Extract the (x, y) coordinate from the center of the cell holding the provided text.  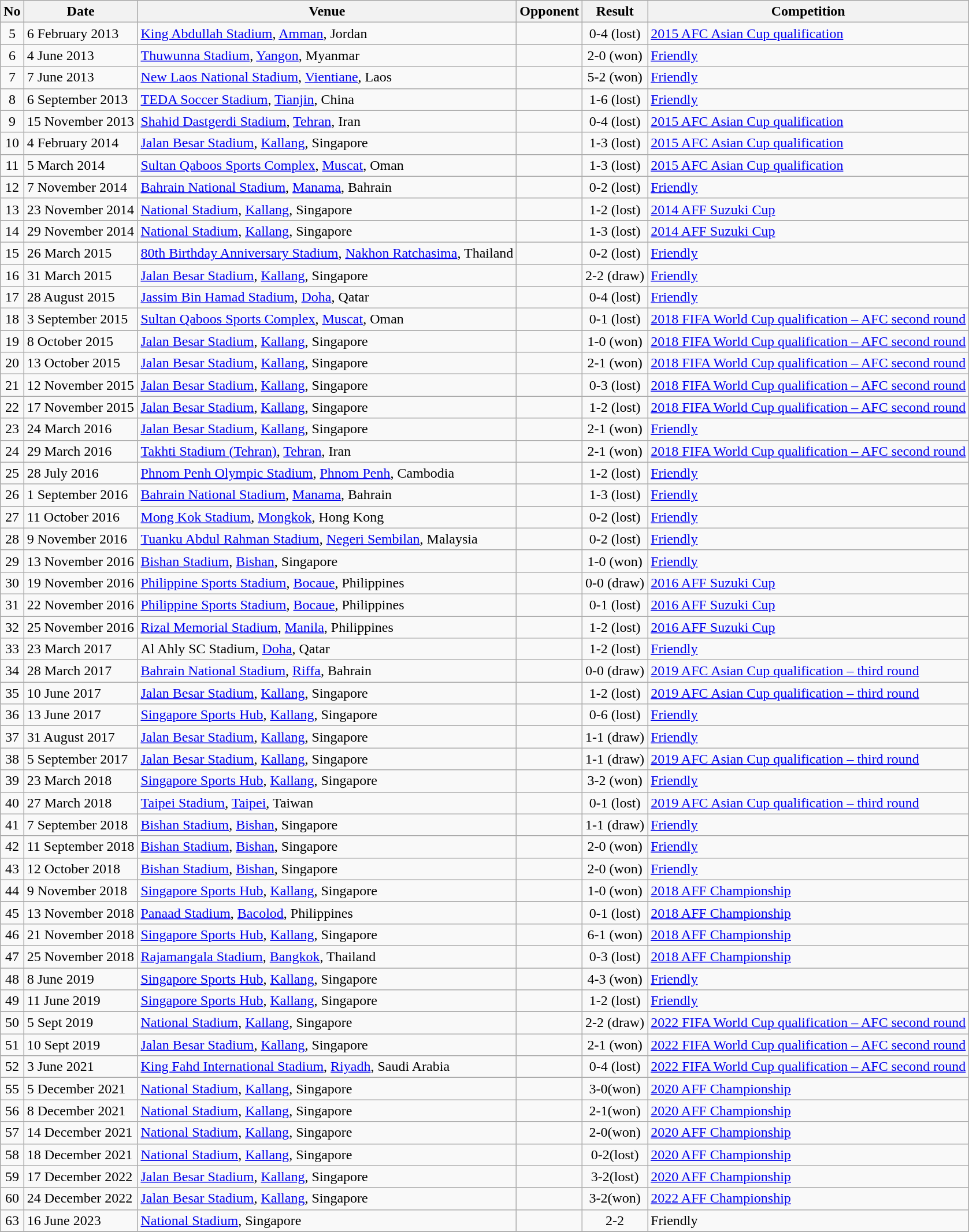
Jassim Bin Hamad Stadium, Doha, Qatar (327, 297)
4 June 2013 (81, 55)
6 (12, 55)
13 October 2015 (81, 363)
10 June 2017 (81, 693)
32 (12, 627)
46 (12, 935)
39 (12, 781)
21 November 2018 (81, 935)
9 November 2016 (81, 539)
45 (12, 913)
80th Birthday Anniversary Stadium, Nakhon Ratchasima, Thailand (327, 253)
48 (12, 979)
9 (12, 121)
25 (12, 473)
Bahrain National Stadium, Riffa, Bahrain (327, 671)
18 December 2021 (81, 1155)
23 March 2017 (81, 649)
Rajamangala Stadium, Bangkok, Thailand (327, 956)
9 November 2018 (81, 891)
29 (12, 561)
43 (12, 869)
26 March 2015 (81, 253)
Result (615, 12)
Phnom Penh Olympic Stadium, Phnom Penh, Cambodia (327, 473)
21 (12, 385)
30 (12, 583)
3-2(won) (615, 1198)
7 (12, 77)
Venue (327, 12)
59 (12, 1177)
Shahid Dastgerdi Stadium, Tehran, Iran (327, 121)
42 (12, 847)
31 August 2017 (81, 737)
No (12, 12)
11 June 2019 (81, 1001)
0-2(lost) (615, 1155)
King Abdullah Stadium, Amman, Jordan (327, 34)
28 (12, 539)
6 September 2013 (81, 99)
Competition (808, 12)
11 (12, 165)
2-2 (615, 1220)
Takhti Stadium (Tehran), Tehran, Iran (327, 451)
28 August 2015 (81, 297)
44 (12, 891)
18 (12, 319)
6-1 (won) (615, 935)
5 September 2017 (81, 759)
11 October 2016 (81, 517)
23 March 2018 (81, 781)
16 June 2023 (81, 1220)
29 March 2016 (81, 451)
10 Sept 2019 (81, 1045)
17 December 2022 (81, 1177)
5-2 (won) (615, 77)
Opponent (550, 12)
25 November 2016 (81, 627)
8 December 2021 (81, 1111)
38 (12, 759)
TEDA Soccer Stadium, Tianjin, China (327, 99)
5 Sept 2019 (81, 1023)
19 November 2016 (81, 583)
40 (12, 803)
National Stadium, Singapore (327, 1220)
27 (12, 517)
8 October 2015 (81, 341)
8 June 2019 (81, 979)
5 (12, 34)
12 October 2018 (81, 869)
2-1(won) (615, 1111)
Panaad Stadium, Bacolod, Philippines (327, 913)
11 September 2018 (81, 847)
7 September 2018 (81, 825)
28 July 2016 (81, 473)
7 June 2013 (81, 77)
3-0(won) (615, 1089)
New Laos National Stadium, Vientiane, Laos (327, 77)
Tuanku Abdul Rahman Stadium, Negeri Sembilan, Malaysia (327, 539)
8 (12, 99)
13 (12, 209)
52 (12, 1067)
10 (12, 143)
35 (12, 693)
Mong Kok Stadium, Mongkok, Hong Kong (327, 517)
5 December 2021 (81, 1089)
25 November 2018 (81, 956)
2-0(won) (615, 1133)
2022 AFF Championship (808, 1198)
19 (12, 341)
22 November 2016 (81, 605)
31 (12, 605)
13 November 2018 (81, 913)
Date (81, 12)
27 March 2018 (81, 803)
49 (12, 1001)
1-6 (lost) (615, 99)
56 (12, 1111)
Al Ahly SC Stadium, Doha, Qatar (327, 649)
63 (12, 1220)
King Fahd International Stadium, Riyadh, Saudi Arabia (327, 1067)
17 November 2015 (81, 407)
5 March 2014 (81, 165)
23 (12, 429)
60 (12, 1198)
Taipei Stadium, Taipei, Taiwan (327, 803)
3-2(lost) (615, 1177)
12 November 2015 (81, 385)
58 (12, 1155)
1 September 2016 (81, 495)
33 (12, 649)
34 (12, 671)
36 (12, 715)
6 February 2013 (81, 34)
Rizal Memorial Stadium, Manila, Philippines (327, 627)
15 (12, 253)
24 (12, 451)
26 (12, 495)
12 (12, 187)
47 (12, 956)
50 (12, 1023)
14 (12, 231)
13 November 2016 (81, 561)
20 (12, 363)
15 November 2013 (81, 121)
16 (12, 276)
55 (12, 1089)
3 June 2021 (81, 1067)
37 (12, 737)
14 December 2021 (81, 1133)
31 March 2015 (81, 276)
23 November 2014 (81, 209)
24 March 2016 (81, 429)
3 September 2015 (81, 319)
51 (12, 1045)
0-6 (lost) (615, 715)
13 June 2017 (81, 715)
28 March 2017 (81, 671)
22 (12, 407)
7 November 2014 (81, 187)
4 February 2014 (81, 143)
29 November 2014 (81, 231)
17 (12, 297)
24 December 2022 (81, 1198)
Thuwunna Stadium, Yangon, Myanmar (327, 55)
4-3 (won) (615, 979)
3-2 (won) (615, 781)
41 (12, 825)
57 (12, 1133)
